Provide the (X, Y) coordinate of the cell's center where the given text is located.  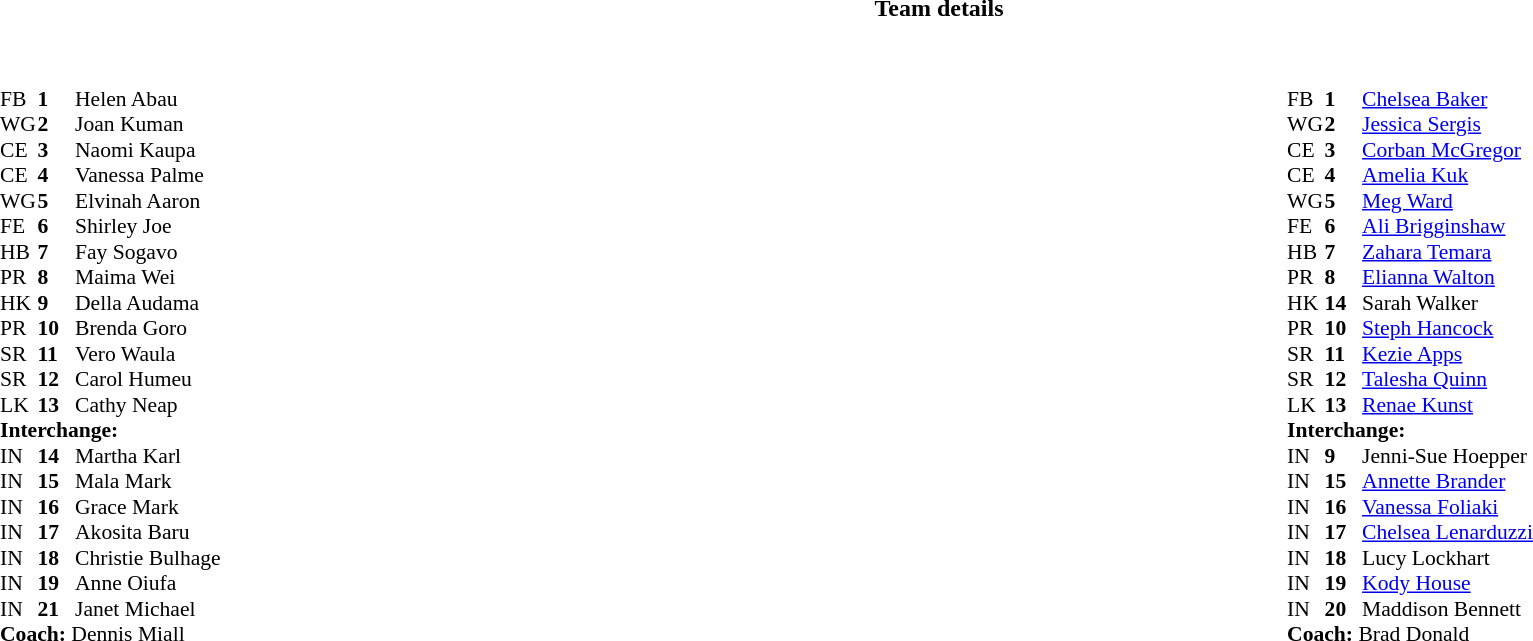
Janet Michael (148, 609)
Kezie Apps (1448, 354)
Elvinah Aaron (148, 201)
21 (57, 609)
Meg Ward (1448, 201)
Vanessa Foliaki (1448, 507)
Chelsea Lenarduzzi (1448, 533)
Jessica Sergis (1448, 125)
Naomi Kaupa (148, 150)
Corban McGregor (1448, 150)
Amelia Kuk (1448, 175)
Cathy Neap (148, 405)
Maddison Bennett (1448, 609)
Maima Wei (148, 277)
Kody House (1448, 583)
Brenda Goro (148, 329)
Zahara Temara (1448, 252)
Jenni-Sue Hoepper (1448, 456)
Della Audama (148, 303)
Vanessa Palme (148, 175)
Mala Mark (148, 481)
Shirley Joe (148, 227)
Carol Humeu (148, 379)
20 (1344, 609)
Anne Oiufa (148, 583)
Sarah Walker (1448, 303)
Chelsea Baker (1448, 99)
Talesha Quinn (1448, 379)
Christie Bulhage (148, 558)
Vero Waula (148, 354)
Joan Kuman (148, 125)
Martha Karl (148, 456)
Akosita Baru (148, 533)
Annette Brander (1448, 481)
Ali Brigginshaw (1448, 227)
Elianna Walton (1448, 277)
Renae Kunst (1448, 405)
Helen Abau (148, 99)
Grace Mark (148, 507)
Lucy Lockhart (1448, 558)
Fay Sogavo (148, 252)
Steph Hancock (1448, 329)
